Find where the given text appears and provide that cell's center as [X, Y] coordinate. 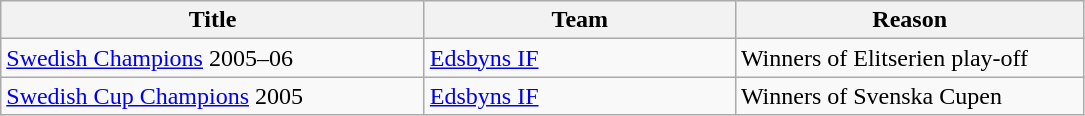
Reason [910, 20]
Swedish Cup Champions 2005 [213, 96]
Title [213, 20]
Winners of Svenska Cupen [910, 96]
Team [580, 20]
Swedish Champions 2005–06 [213, 58]
Winners of Elitserien play-off [910, 58]
